Detect which cell encompasses the target text, then output its [x, y] center coordinate. 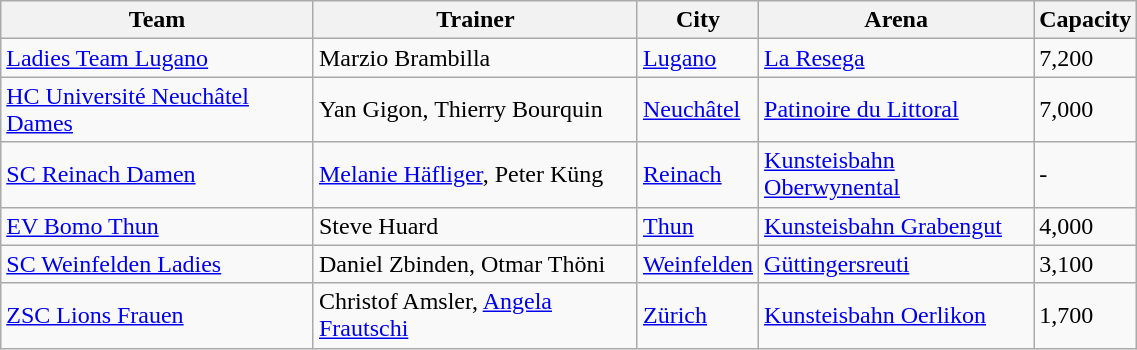
Kunsteisbahn Oberwynental [896, 174]
Marzio Brambilla [475, 58]
Yan Gigon, Thierry Bourquin [475, 110]
Steve Huard [475, 226]
SC Weinfelden Ladies [158, 264]
Neuchâtel [698, 110]
Weinfelden [698, 264]
EV Bomo Thun [158, 226]
7,000 [1086, 110]
Christof Amsler, Angela Frautschi [475, 316]
Güttingersreuti [896, 264]
Thun [698, 226]
- [1086, 174]
Kunsteisbahn Oerlikon [896, 316]
Melanie Häfliger, Peter Küng [475, 174]
Capacity [1086, 20]
3,100 [1086, 264]
SC Reinach Damen [158, 174]
4,000 [1086, 226]
Patinoire du Littoral [896, 110]
Daniel Zbinden, Otmar Thöni [475, 264]
Arena [896, 20]
La Resega [896, 58]
Kunsteisbahn Grabengut [896, 226]
Team [158, 20]
Lugano [698, 58]
City [698, 20]
1,700 [1086, 316]
HC Université Neuchâtel Dames [158, 110]
Zürich [698, 316]
Ladies Team Lugano [158, 58]
ZSC Lions Frauen [158, 316]
7,200 [1086, 58]
Trainer [475, 20]
Reinach [698, 174]
